Capture the cell that displays the provided text and extract its (X, Y) central coordinate. 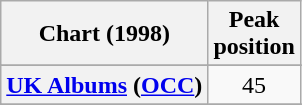
45 (254, 85)
Chart (1998) (104, 34)
Peakposition (254, 34)
UK Albums (OCC) (104, 85)
